Return the (x, y) coordinate for the center point of the cell that contains the specified text.  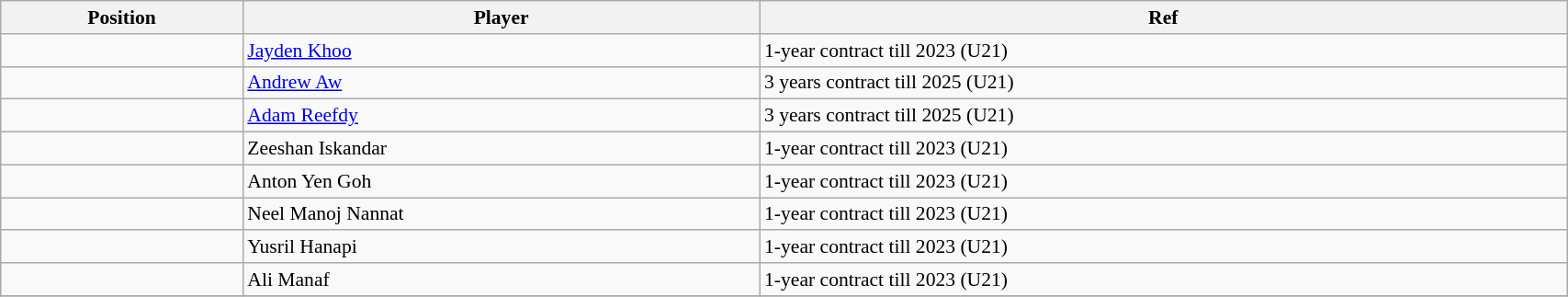
Adam Reefdy (502, 116)
Anton Yen Goh (502, 181)
Yusril Hanapi (502, 247)
Jayden Khoo (502, 51)
Neel Manoj Nannat (502, 214)
Ref (1163, 17)
Ali Manaf (502, 280)
Andrew Aw (502, 83)
Player (502, 17)
Zeeshan Iskandar (502, 149)
Position (122, 17)
